From the cell containing the given text, extract its center point as [x, y] coordinate. 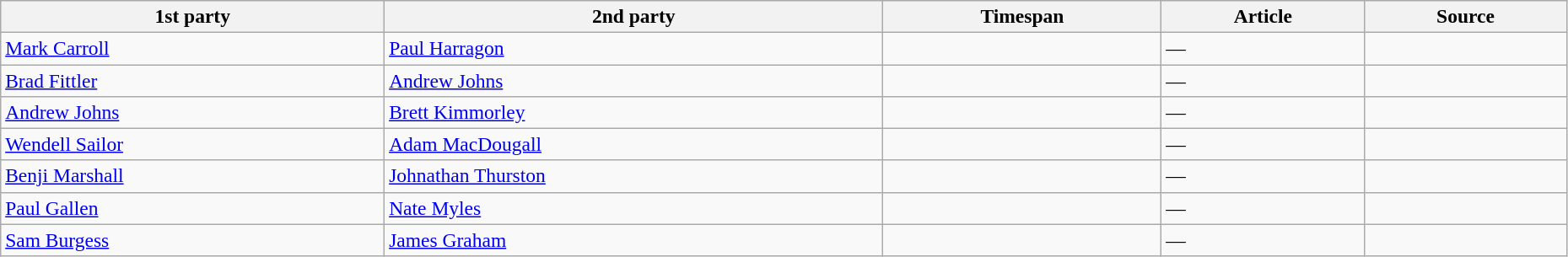
Benji Marshall [192, 176]
Timespan [1022, 16]
1st party [192, 16]
Source [1466, 16]
Johnathan Thurston [634, 176]
Brad Fittler [192, 80]
Article [1264, 16]
Nate Myles [634, 208]
Paul Gallen [192, 208]
Sam Burgess [192, 240]
James Graham [634, 240]
Adam MacDougall [634, 144]
Wendell Sailor [192, 144]
Paul Harragon [634, 48]
2nd party [634, 16]
Mark Carroll [192, 48]
Brett Kimmorley [634, 112]
